Output the [x, y] coordinate of the center of the cell containing the given text.  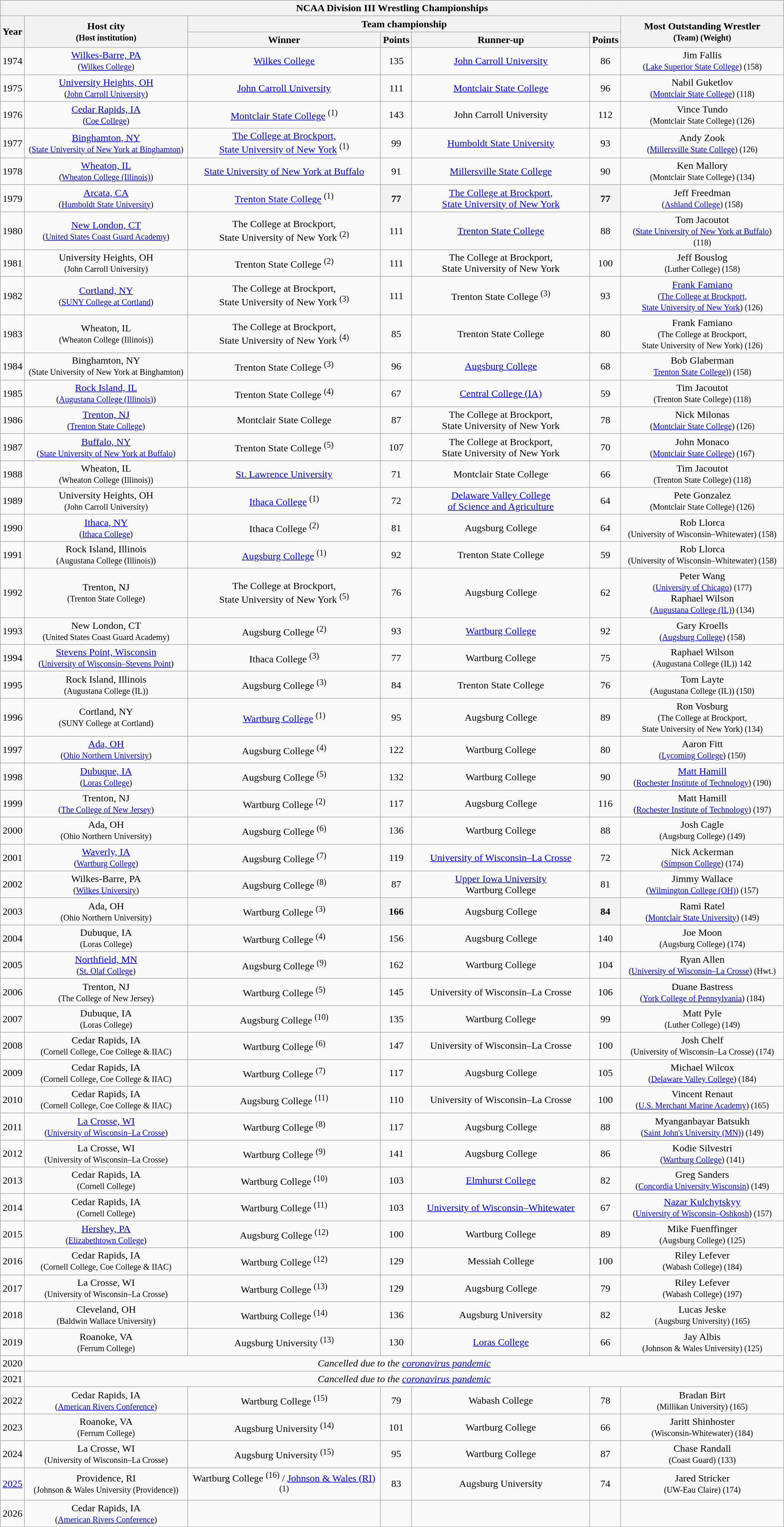
Cedar Rapids, IA(Coe College) [106, 115]
Hershey, PA(Elizabethtown College) [106, 1235]
Messiah College [501, 1261]
166 [396, 911]
Nick Milonas(Montclair State College) (126) [702, 420]
Humboldt State University [501, 143]
2010 [12, 1100]
2013 [12, 1181]
130 [396, 1342]
Nazar Kulchytskyy(University of Wisconsin–Oshkosh) (157) [702, 1207]
2003 [12, 911]
Most Outstanding Wrestler(Team) (Weight) [702, 32]
1999 [12, 803]
2002 [12, 885]
83 [396, 1484]
Tom Jacoutot(State University of New York at Buffalo) (118) [702, 231]
141 [396, 1153]
Augsburg University (14) [284, 1427]
The College at Brockport,State University of New York (5) [284, 593]
Vincent Renaut(U.S. Merchant Marine Academy) (165) [702, 1100]
Rock Island, Illinois(Augustana College (IL)) [106, 685]
Ithaca College (3) [284, 658]
Augsburg College (5) [284, 777]
Wartburg College (9) [284, 1153]
Rami Ratel(Montclair State University) (149) [702, 911]
Wartburg College (7) [284, 1073]
Wilkes College [284, 61]
Augsburg College (7) [284, 857]
Augsburg College (12) [284, 1235]
Josh Cagle(Augsburg College) (149) [702, 831]
Wartburg College (10) [284, 1181]
Stevens Point, Wisconsin(University of Wisconsin–Stevens Point) [106, 658]
Bob GlabermanTrenton State College)) (158) [702, 367]
2012 [12, 1153]
Trenton State College (4) [284, 393]
Wartburg College (6) [284, 1046]
Wartburg College (5) [284, 992]
Wartburg College (8) [284, 1127]
Aaron Fitt(Lycoming College) (150) [702, 750]
Jeff Bouslog(Luther College) (158) [702, 263]
110 [396, 1100]
1984 [12, 367]
2022 [12, 1400]
2020 [12, 1363]
Wartburg College (4) [284, 938]
Matt Pyle(Luther College) (149) [702, 1019]
Central College (IA) [501, 393]
1974 [12, 61]
Nabil Guketlov(Montclair State College) (118) [702, 88]
Augsburg College (3) [284, 685]
Augsburg College (8) [284, 885]
Year [12, 32]
Nick Ackerman(Simpson College) (174) [702, 857]
Runner-up [501, 40]
Waverly, IA(Wartburg College) [106, 857]
State University of New York at Buffalo [284, 171]
62 [605, 593]
1991 [12, 554]
106 [605, 992]
Tom Layte(Augustana College (IL)) (150) [702, 685]
2014 [12, 1207]
Augsburg College (9) [284, 965]
Wartburg College (11) [284, 1207]
Wartburg College (3) [284, 911]
1988 [12, 474]
1983 [12, 334]
2001 [12, 857]
Rock Island, Illinois(Augustana College (Illinois)) [106, 554]
Andy Zook(Millersville State College) (126) [702, 143]
1995 [12, 685]
156 [396, 938]
75 [605, 658]
1978 [12, 171]
Wartburg College (2) [284, 803]
Jay Albis(Johnson & Wales University) (125) [702, 1342]
1979 [12, 199]
Bradan Birt (Millikan University) (165) [702, 1400]
122 [396, 750]
1996 [12, 717]
Gary Kroells(Augsburg College) (158) [702, 631]
Jimmy Wallace(Wilmington College (OH)) (157) [702, 885]
Upper Iowa UniversityWartburg College [501, 885]
119 [396, 857]
1990 [12, 528]
Augsburg University (15) [284, 1455]
132 [396, 777]
Ken Mallory(Montclair State College) (134) [702, 171]
Riley Lefever(Wabash College) (184) [702, 1261]
2019 [12, 1342]
2008 [12, 1046]
101 [396, 1427]
Ithaca College (2) [284, 528]
Augsburg College (10) [284, 1019]
2000 [12, 831]
Winner [284, 40]
2015 [12, 1235]
2016 [12, 1261]
Greg Sanders(Concordia University Wisconsin) (149) [702, 1181]
Delaware Valley College of Science and Agriculture [501, 501]
Ryan Allen(University of Wisconsin–La Crosse) (Hwt.) [702, 965]
74 [605, 1484]
2024 [12, 1455]
2007 [12, 1019]
145 [396, 992]
Peter Wang(University of Chicago) (177)Raphael Wilson(Augustana College (IL)) (134) [702, 593]
1998 [12, 777]
Ithaca College (1) [284, 501]
2009 [12, 1073]
162 [396, 965]
The College at Brockport,State University of New York (3) [284, 296]
116 [605, 803]
1975 [12, 88]
Loras College [501, 1342]
Northfield, MN(St. Olaf College) [106, 965]
Wartburg College (16) / Johnson & Wales (RI) (1) [284, 1484]
Ron Vosburg(The College at Brockport,State University of New York) (134) [702, 717]
2021 [12, 1379]
Trenton State College (5) [284, 447]
112 [605, 115]
Trenton State College (2) [284, 263]
107 [396, 447]
Ithaca, NY(Ithaca College) [106, 528]
The College at Brockport,State University of New York (2) [284, 231]
Chase Randall (Coast Guard) (133) [702, 1455]
Wartburg College (13) [284, 1288]
University of Wisconsin–Whitewater [501, 1207]
Mike Fuenffinger(Augsburg College) (125) [702, 1235]
2004 [12, 938]
Arcata, CA(Humboldt State University) [106, 199]
Jim Fallis(Lake Superior State College) (158) [702, 61]
Raphael Wilson(Augustana College (IL)) 142 [702, 658]
NCAA Division III Wrestling Championships [392, 8]
2017 [12, 1288]
Wabash College [501, 1400]
St. Lawrence University [284, 474]
Wartburg College (15) [284, 1400]
2023 [12, 1427]
Pete Gonzalez(Montclair State College) (126) [702, 501]
Joe Moon(Augsburg College) (174) [702, 938]
147 [396, 1046]
The College at Brockport,State University of New York (1) [284, 143]
2026 [12, 1513]
2011 [12, 1127]
Michael Wilcox(Delaware Valley College) (184) [702, 1073]
Augsburg University (13) [284, 1342]
Augsburg College (6) [284, 831]
Wartburg College (12) [284, 1261]
2025 [12, 1484]
68 [605, 367]
Lucas Jeske (Augsburg University) (165) [702, 1315]
Wilkes-Barre, PA(Wilkes College) [106, 61]
1989 [12, 501]
70 [605, 447]
Jaritt Shinhoster (Wisconsin-Whitewater) (184) [702, 1427]
Augsburg College (4) [284, 750]
Josh Chelf(University of Wisconsin–La Crosse) (174) [702, 1046]
Vince Tundo(Montclair State College) (126) [702, 115]
104 [605, 965]
1987 [12, 447]
Team championship [404, 24]
140 [605, 938]
1997 [12, 750]
Montclair State College (1) [284, 115]
Jeff Freedman(Ashland College) (158) [702, 199]
Matt Hamill(Rochester Institute of Technology) (197) [702, 803]
2018 [12, 1315]
1994 [12, 658]
71 [396, 474]
Cleveland, OH(Baldwin Wallace University) [106, 1315]
1976 [12, 115]
85 [396, 334]
1986 [12, 420]
Wartburg College (14) [284, 1315]
Host city(Host institution) [106, 32]
Elmhurst College [501, 1181]
Wartburg College (1) [284, 717]
Buffalo, NY(State University of New York at Buffalo) [106, 447]
2005 [12, 965]
Riley Lefever(Wabash College) (197) [702, 1288]
143 [396, 115]
Jared Stricker (UW-Eau Claire) (174) [702, 1484]
The College at Brockport,State University of New York (4) [284, 334]
Matt Hamill(Rochester Institute of Technology) (190) [702, 777]
Augsburg College (2) [284, 631]
1977 [12, 143]
Kodie Silvestri(Wartburg College) (141) [702, 1153]
105 [605, 1073]
Providence, RI(Johnson & Wales University (Providence)) [106, 1484]
1992 [12, 593]
Myanganbayar Batsukh(Saint John's University (MN)) (149) [702, 1127]
Rock Island, IL(Augustana College (Illinois)) [106, 393]
1981 [12, 263]
1982 [12, 296]
1980 [12, 231]
Augsburg College (11) [284, 1100]
Augsburg College (1) [284, 554]
2006 [12, 992]
Wilkes-Barre, PA(Wilkes University) [106, 885]
John Monaco(Montclair State College) (167) [702, 447]
Trenton State College (1) [284, 199]
91 [396, 171]
1993 [12, 631]
Duane Bastress(York College of Pennsylvania) (184) [702, 992]
Millersville State College [501, 171]
1985 [12, 393]
